For the text-containing cell, return its midpoint in [X, Y] coordinate format. 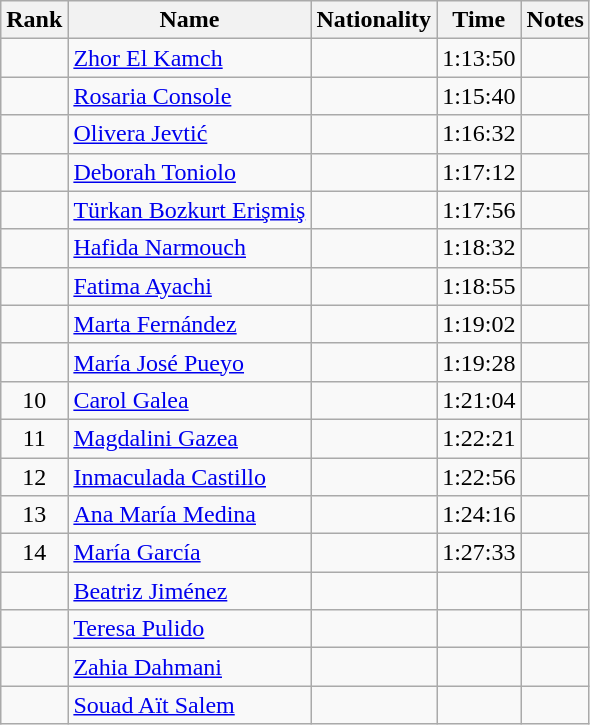
10 [34, 400]
1:18:55 [479, 286]
1:27:33 [479, 553]
Marta Fernández [190, 324]
Time [479, 20]
1:24:16 [479, 515]
Magdalini Gazea [190, 438]
Fatima Ayachi [190, 286]
14 [34, 553]
Nationality [374, 20]
1:17:12 [479, 172]
Notes [555, 20]
1:22:21 [479, 438]
Beatriz Jiménez [190, 591]
1:22:56 [479, 477]
María José Pueyo [190, 362]
1:13:50 [479, 58]
Teresa Pulido [190, 629]
Carol Galea [190, 400]
Souad Aït Salem [190, 705]
Name [190, 20]
1:17:56 [479, 210]
Zahia Dahmani [190, 667]
1:21:04 [479, 400]
1:18:32 [479, 248]
Olivera Jevtić [190, 134]
Ana María Medina [190, 515]
1:15:40 [479, 96]
Rosaria Console [190, 96]
Inmaculada Castillo [190, 477]
13 [34, 515]
Hafida Narmouch [190, 248]
12 [34, 477]
Türkan Bozkurt Erişmiş [190, 210]
Rank [34, 20]
11 [34, 438]
1:19:02 [479, 324]
Deborah Toniolo [190, 172]
María García [190, 553]
1:16:32 [479, 134]
Zhor El Kamch [190, 58]
1:19:28 [479, 362]
